Provide the (X, Y) coordinate of the cell's center where the given text is located.  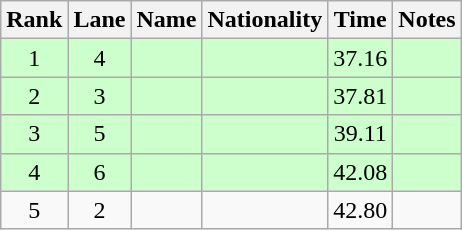
Rank (34, 20)
Notes (427, 20)
37.16 (360, 58)
42.80 (360, 210)
6 (100, 172)
Name (166, 20)
37.81 (360, 96)
Nationality (265, 20)
39.11 (360, 134)
Time (360, 20)
42.08 (360, 172)
1 (34, 58)
Lane (100, 20)
